Scan for the cell matching the given text and deliver its [X, Y] coordinate at center. 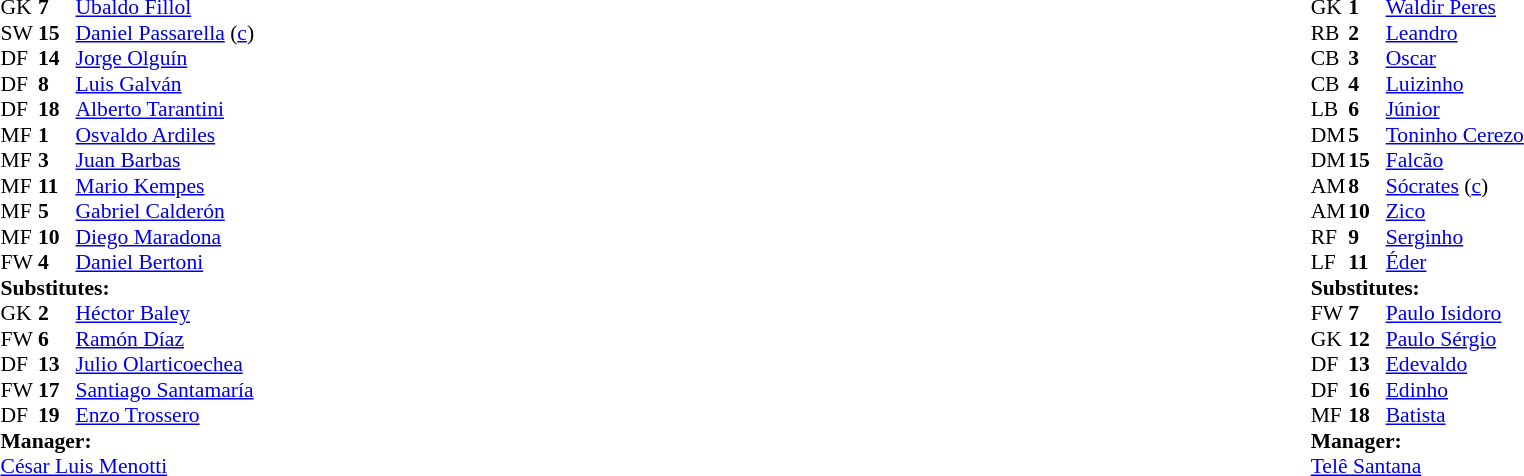
Julio Olarticoechea [166, 365]
Gabriel Calderón [166, 211]
Santiago Santamaría [166, 390]
Edevaldo [1455, 365]
16 [1367, 390]
Batista [1455, 415]
RF [1330, 237]
14 [57, 59]
LB [1330, 109]
Éder [1455, 263]
Enzo Trossero [166, 415]
9 [1367, 237]
Júnior [1455, 109]
Ramón Díaz [166, 339]
7 [1367, 313]
Oscar [1455, 59]
RB [1330, 33]
Paulo Sérgio [1455, 339]
19 [57, 415]
Serginho [1455, 237]
Toninho Cerezo [1455, 135]
Alberto Tarantini [166, 109]
Luizinho [1455, 84]
SW [19, 33]
Paulo Isidoro [1455, 313]
Héctor Baley [166, 313]
Daniel Passarella (c) [166, 33]
Jorge Olguín [166, 59]
Sócrates (c) [1455, 186]
LF [1330, 263]
Leandro [1455, 33]
Edinho [1455, 390]
Mario Kempes [166, 186]
1 [57, 135]
Juan Barbas [166, 161]
Falcão [1455, 161]
17 [57, 390]
Daniel Bertoni [166, 263]
12 [1367, 339]
Luis Galván [166, 84]
Diego Maradona [166, 237]
Osvaldo Ardiles [166, 135]
Zico [1455, 211]
